Output the (x, y) coordinate of the center of the cell containing the given text.  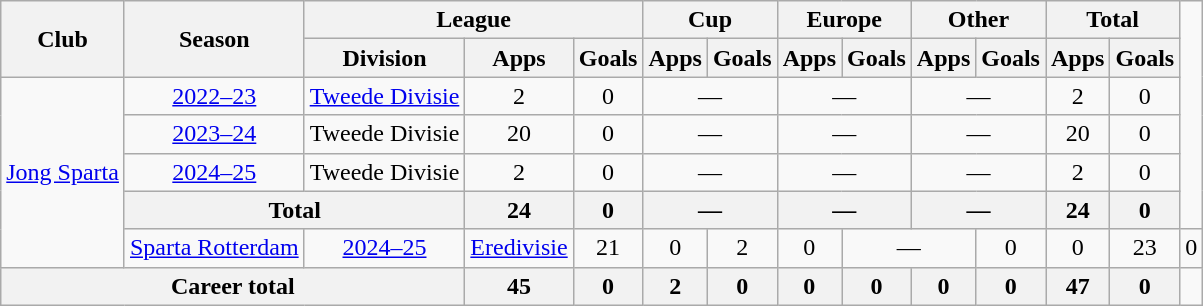
Career total (233, 286)
45 (519, 286)
Division (384, 58)
47 (1078, 286)
2023–24 (214, 134)
Cup (710, 20)
2022–23 (214, 96)
Season (214, 39)
Europe (844, 20)
Sparta Rotterdam (214, 248)
23 (1145, 248)
League (474, 20)
Club (63, 39)
Eredivisie (519, 248)
Jong Sparta (63, 172)
21 (608, 248)
Other (978, 20)
